For the text-containing cell, return its midpoint in (X, Y) coordinate format. 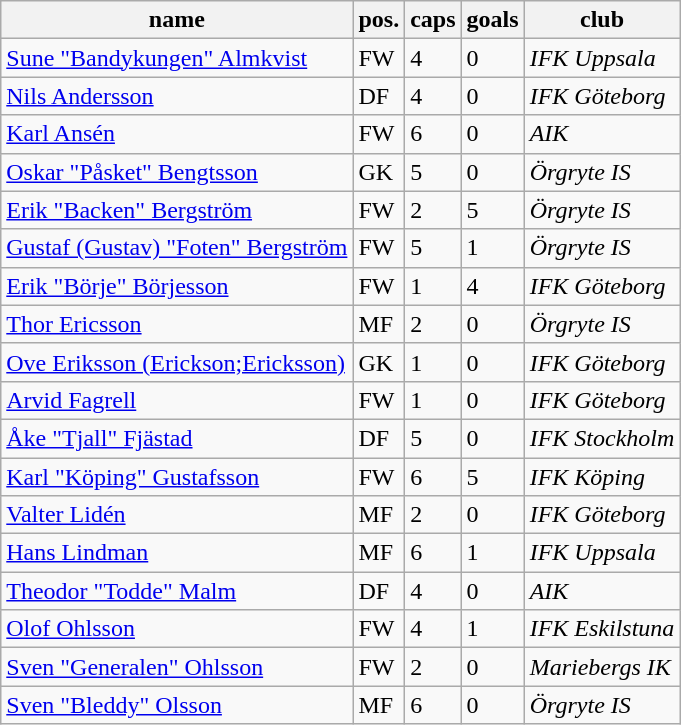
Karl Ansén (177, 134)
Erik "Börje" Börjesson (177, 286)
Thor Ericsson (177, 324)
Theodor "Todde" Malm (177, 591)
Sune "Bandykungen" Almkvist (177, 58)
goals (492, 20)
IFK Stockholm (602, 438)
Erik "Backen" Bergström (177, 210)
IFK Köping (602, 477)
pos. (379, 20)
caps (433, 20)
Mariebergs IK (602, 667)
IFK Eskilstuna (602, 629)
Åke "Tjall" Fjästad (177, 438)
Valter Lidén (177, 515)
Oskar "Påsket" Bengtsson (177, 172)
Nils Andersson (177, 96)
Olof Ohlsson (177, 629)
Arvid Fagrell (177, 400)
Sven "Generalen" Ohlsson (177, 667)
Karl "Köping" Gustafsson (177, 477)
club (602, 20)
Gustaf (Gustav) "Foten" Bergström (177, 248)
name (177, 20)
Sven "Bleddy" Olsson (177, 705)
Hans Lindman (177, 553)
Ove Eriksson (Erickson;Ericksson) (177, 362)
